Capture the cell that displays the provided text and extract its (x, y) central coordinate. 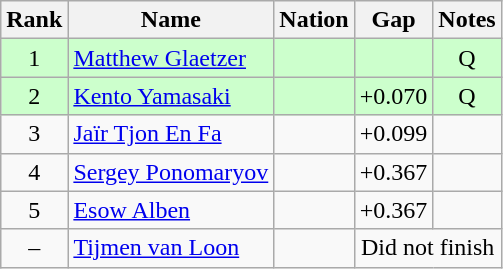
Name (171, 20)
3 (34, 134)
Kento Yamasaki (171, 96)
2 (34, 96)
– (34, 248)
Rank (34, 20)
Sergey Ponomaryov (171, 172)
Nation (314, 20)
Esow Alben (171, 210)
Gap (394, 20)
5 (34, 210)
Tijmen van Loon (171, 248)
1 (34, 58)
Matthew Glaetzer (171, 58)
+0.099 (394, 134)
Notes (467, 20)
4 (34, 172)
Jaïr Tjon En Fa (171, 134)
+0.070 (394, 96)
Did not finish (428, 248)
